Locate the cell with the specified text and output its (X, Y) center coordinate. 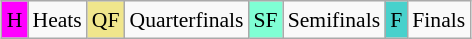
Finals (438, 20)
F (396, 20)
Quarterfinals (187, 20)
QF (106, 20)
Heats (58, 20)
SF (266, 20)
Semifinals (334, 20)
H (15, 20)
